Detect which cell encompasses the target text, then output its [x, y] center coordinate. 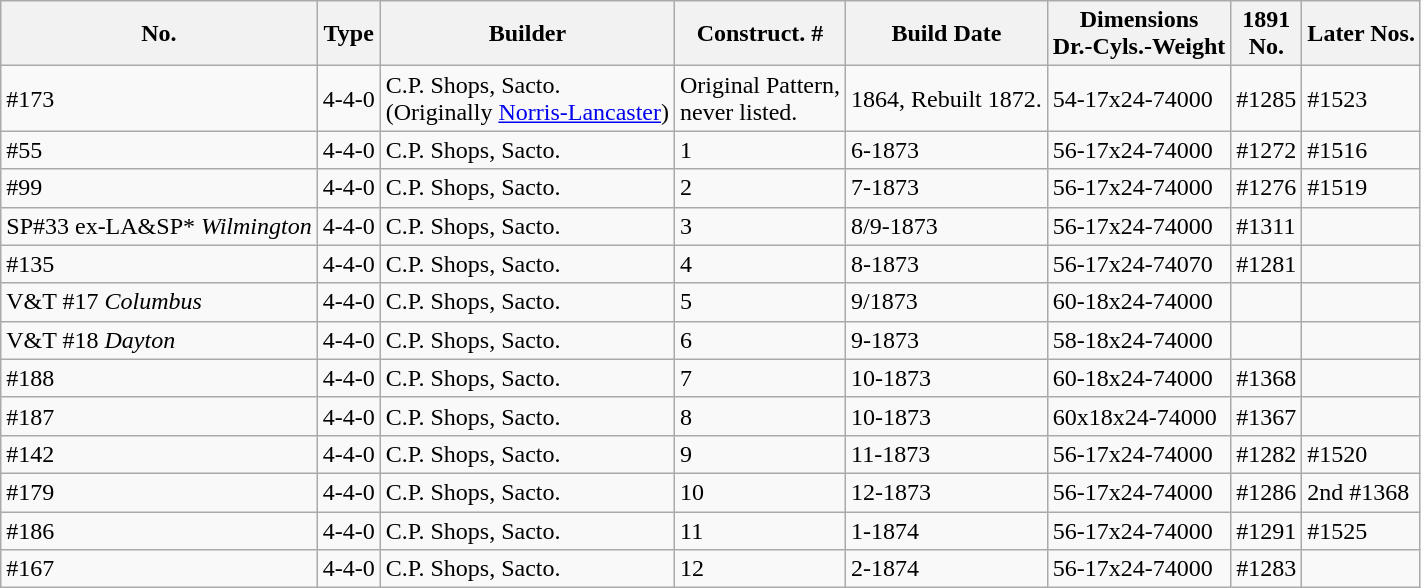
#1368 [1266, 378]
#186 [159, 531]
54-17x24-74000 [1139, 98]
#135 [159, 264]
4 [760, 264]
Build Date [947, 34]
7 [760, 378]
Original Pattern,never listed. [760, 98]
2 [760, 188]
#1520 [1362, 454]
#1283 [1266, 569]
9-1873 [947, 340]
9/1873 [947, 302]
DimensionsDr.-Cyls.-Weight [1139, 34]
10 [760, 492]
V&T #18 Dayton [159, 340]
3 [760, 226]
#1281 [1266, 264]
#1291 [1266, 531]
8-1873 [947, 264]
#188 [159, 378]
2-1874 [947, 569]
11 [760, 531]
#1272 [1266, 150]
V&T #17 Columbus [159, 302]
#1282 [1266, 454]
Later Nos. [1362, 34]
#142 [159, 454]
#1525 [1362, 531]
#1523 [1362, 98]
9 [760, 454]
#179 [159, 492]
56-17x24-74070 [1139, 264]
60x18x24-74000 [1139, 416]
#187 [159, 416]
8/9-1873 [947, 226]
58-18x24-74000 [1139, 340]
C.P. Shops, Sacto.(Originally Norris-Lancaster) [527, 98]
#1311 [1266, 226]
8 [760, 416]
5 [760, 302]
2nd #1368 [1362, 492]
7-1873 [947, 188]
#1286 [1266, 492]
Builder [527, 34]
#1276 [1266, 188]
12 [760, 569]
No. [159, 34]
1-1874 [947, 531]
12-1873 [947, 492]
Construct. # [760, 34]
1 [760, 150]
#1516 [1362, 150]
#55 [159, 150]
#173 [159, 98]
#1367 [1266, 416]
#1285 [1266, 98]
#167 [159, 569]
6 [760, 340]
1891No. [1266, 34]
Type [348, 34]
6-1873 [947, 150]
1864, Rebuilt 1872. [947, 98]
#99 [159, 188]
SP#33 ex-LA&SP* Wilmington [159, 226]
#1519 [1362, 188]
11-1873 [947, 454]
